From the cell containing the given text, extract its center point as [x, y] coordinate. 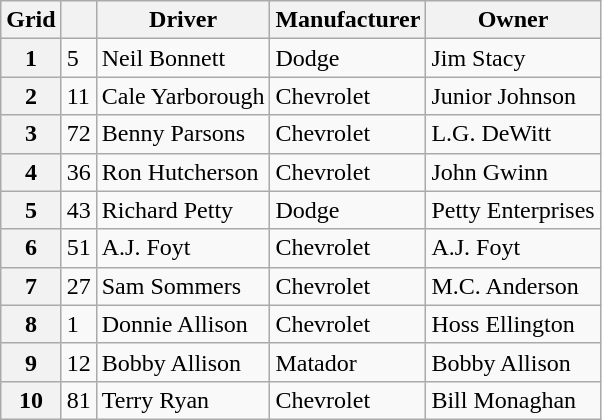
Driver [183, 20]
8 [31, 324]
Neil Bonnett [183, 58]
Matador [348, 362]
Ron Hutcherson [183, 172]
10 [31, 400]
Richard Petty [183, 210]
Cale Yarborough [183, 96]
36 [78, 172]
6 [31, 248]
81 [78, 400]
Bill Monaghan [513, 400]
Owner [513, 20]
Donnie Allison [183, 324]
12 [78, 362]
M.C. Anderson [513, 286]
4 [31, 172]
Petty Enterprises [513, 210]
Hoss Ellington [513, 324]
51 [78, 248]
72 [78, 134]
27 [78, 286]
Manufacturer [348, 20]
43 [78, 210]
Grid [31, 20]
Junior Johnson [513, 96]
Sam Sommers [183, 286]
9 [31, 362]
7 [31, 286]
3 [31, 134]
Benny Parsons [183, 134]
John Gwinn [513, 172]
11 [78, 96]
Jim Stacy [513, 58]
L.G. DeWitt [513, 134]
2 [31, 96]
Terry Ryan [183, 400]
